Provide the (x, y) coordinate of the cell's center where the given text is located.  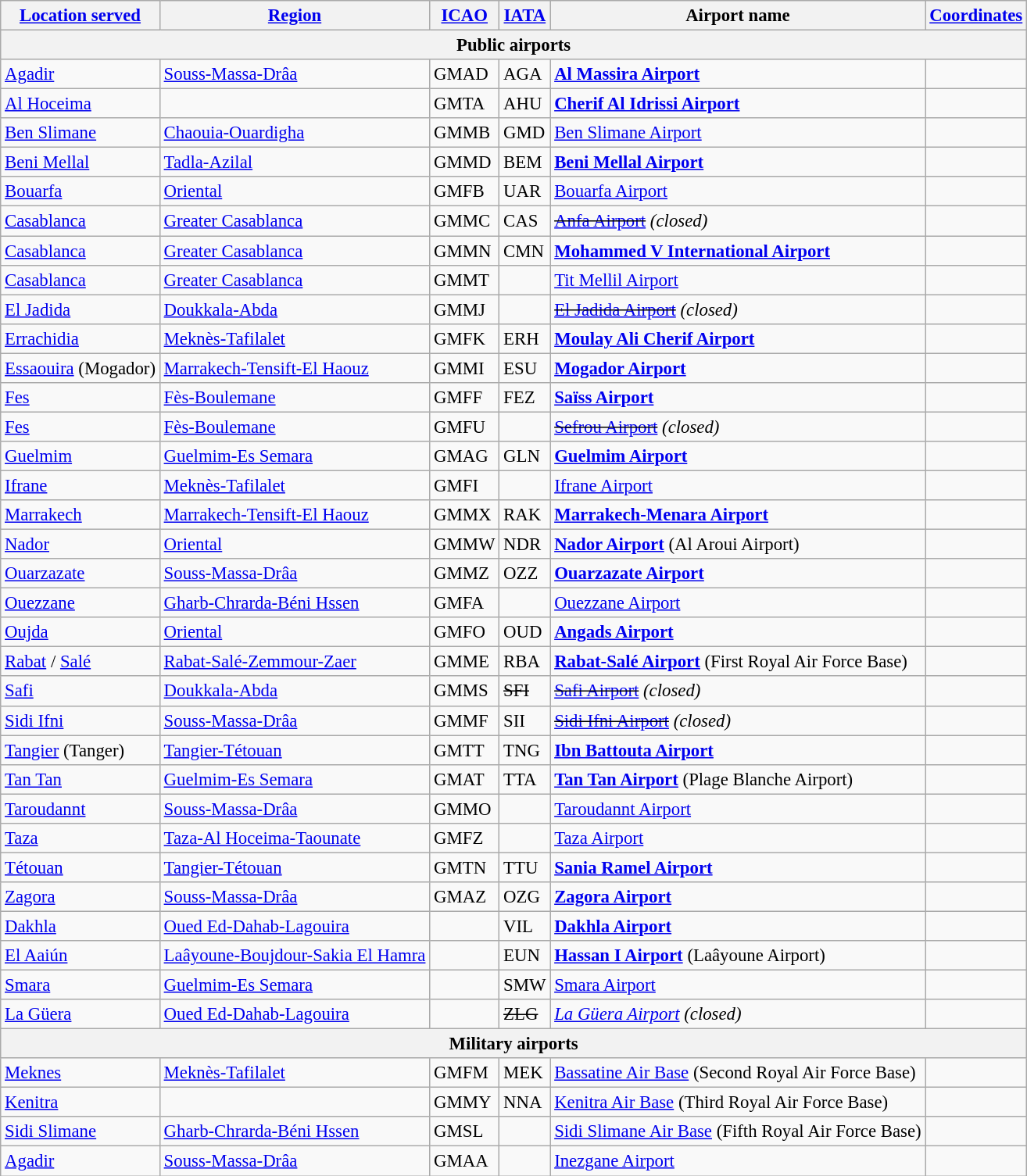
RAK (525, 515)
Nador Airport (Al Aroui Airport) (738, 545)
SMW (525, 985)
Tadla-Azilal (294, 163)
GMTT (464, 750)
OZG (525, 897)
UAR (525, 191)
GLN (525, 456)
GMMF (464, 720)
Inezgane Airport (738, 1161)
GMAA (464, 1161)
Public airports (514, 45)
Smara Airport (738, 985)
Nador (81, 545)
GMFA (464, 603)
Airport name (738, 16)
TNG (525, 750)
GMTA (464, 104)
El Jadida Airport (closed) (738, 309)
Sidi Slimane (81, 1132)
GMMD (464, 163)
Dakhla (81, 926)
GMTN (464, 867)
Mogador Airport (738, 368)
La Güera (81, 1014)
Ouarzazate Airport (738, 574)
GMMW (464, 545)
Ouarzazate (81, 574)
ERH (525, 338)
Tit Mellil Airport (738, 280)
OUD (525, 632)
GMMS (464, 692)
RBA (525, 662)
Rabat-Salé-Zemmour-Zaer (294, 662)
SII (525, 720)
Zagora (81, 897)
OZZ (525, 574)
Beni Mellal (81, 163)
EUN (525, 956)
Location served (81, 16)
Marrakech (81, 515)
Zagora Airport (738, 897)
Essaouira (Mogador) (81, 368)
Smara (81, 985)
Moulay Ali Cherif Airport (738, 338)
El Aaiún (81, 956)
Coordinates (976, 16)
MEK (525, 1073)
Hassan I Airport (Laâyoune Airport) (738, 956)
GMAD (464, 74)
Tangier (Tanger) (81, 750)
IATA (525, 16)
Tan Tan Airport (Plage Blanche Airport) (738, 779)
GMMO (464, 809)
La Güera Airport (closed) (738, 1014)
Taza-Al Hoceima-Taounate (294, 838)
FEZ (525, 398)
GMFI (464, 485)
Al Hoceima (81, 104)
Ben Slimane (81, 133)
Chaouia-Ouardigha (294, 133)
GMFM (464, 1073)
GMMX (464, 515)
Ibn Battouta Airport (738, 750)
Tétouan (81, 867)
Guelmim Airport (738, 456)
SFI (525, 692)
Safi Airport (closed) (738, 692)
GMME (464, 662)
Sidi Slimane Air Base (Fifth Royal Air Force Base) (738, 1132)
Errachidia (81, 338)
GMFZ (464, 838)
ESU (525, 368)
GMAZ (464, 897)
Guelmim (81, 456)
GMMI (464, 368)
GMMJ (464, 309)
ICAO (464, 16)
Angads Airport (738, 632)
GMSL (464, 1132)
TTA (525, 779)
Tan Tan (81, 779)
GMMT (464, 280)
Region (294, 16)
Marrakech-Menara Airport (738, 515)
Taza Airport (738, 838)
Bouarfa (81, 191)
GMMN (464, 251)
Ifrane (81, 485)
Taza (81, 838)
Meknes (81, 1073)
Cherif Al Idrissi Airport (738, 104)
GMD (525, 133)
AHU (525, 104)
Anfa Airport (closed) (738, 221)
Al Massira Airport (738, 74)
Ouezzane (81, 603)
Ben Slimane Airport (738, 133)
Kenitra Air Base (Third Royal Air Force Base) (738, 1103)
AGA (525, 74)
Laâyoune-Boujdour-Sakia El Hamra (294, 956)
Bouarfa Airport (738, 191)
NNA (525, 1103)
Bassatine Air Base (Second Royal Air Force Base) (738, 1073)
VIL (525, 926)
Sefrou Airport (closed) (738, 427)
Mohammed V International Airport (738, 251)
CAS (525, 221)
Saïss Airport (738, 398)
BEM (525, 163)
Sidi Ifni Airport (closed) (738, 720)
Beni Mellal Airport (738, 163)
Rabat-Salé Airport (First Royal Air Force Base) (738, 662)
CMN (525, 251)
GMFF (464, 398)
GMMB (464, 133)
Ouezzane Airport (738, 603)
GMMY (464, 1103)
Military airports (514, 1044)
TTU (525, 867)
Dakhla Airport (738, 926)
Sidi Ifni (81, 720)
GMMZ (464, 574)
GMAT (464, 779)
GMFU (464, 427)
El Jadida (81, 309)
NDR (525, 545)
GMFB (464, 191)
Sania Ramel Airport (738, 867)
ZLG (525, 1014)
Taroudannt (81, 809)
Taroudannt Airport (738, 809)
Safi (81, 692)
Kenitra (81, 1103)
GMFO (464, 632)
Ifrane Airport (738, 485)
GMFK (464, 338)
Rabat / Salé (81, 662)
GMMC (464, 221)
GMAG (464, 456)
Oujda (81, 632)
